Provide the [X, Y] coordinate of the cell's center where the given text is located.  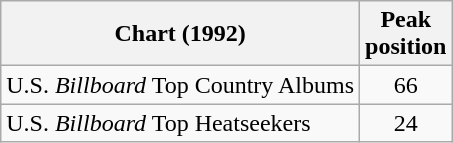
Peakposition [406, 34]
U.S. Billboard Top Heatseekers [180, 123]
24 [406, 123]
U.S. Billboard Top Country Albums [180, 85]
Chart (1992) [180, 34]
66 [406, 85]
